Find where the given text appears and provide that cell's center as (x, y) coordinate. 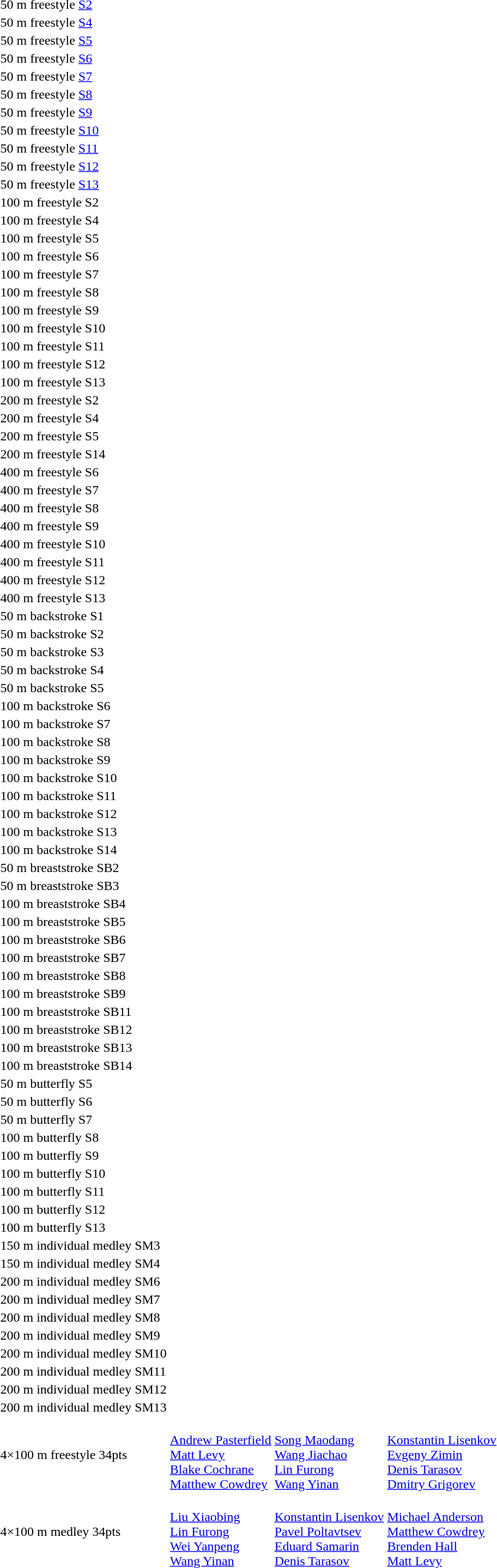
Andrew PasterfieldMatt LevyBlake CochraneMatthew Cowdrey (220, 1455)
Song MaodangWang JiachaoLin FurongWang Yinan (329, 1455)
